From the cell containing the given text, extract its center point as [X, Y] coordinate. 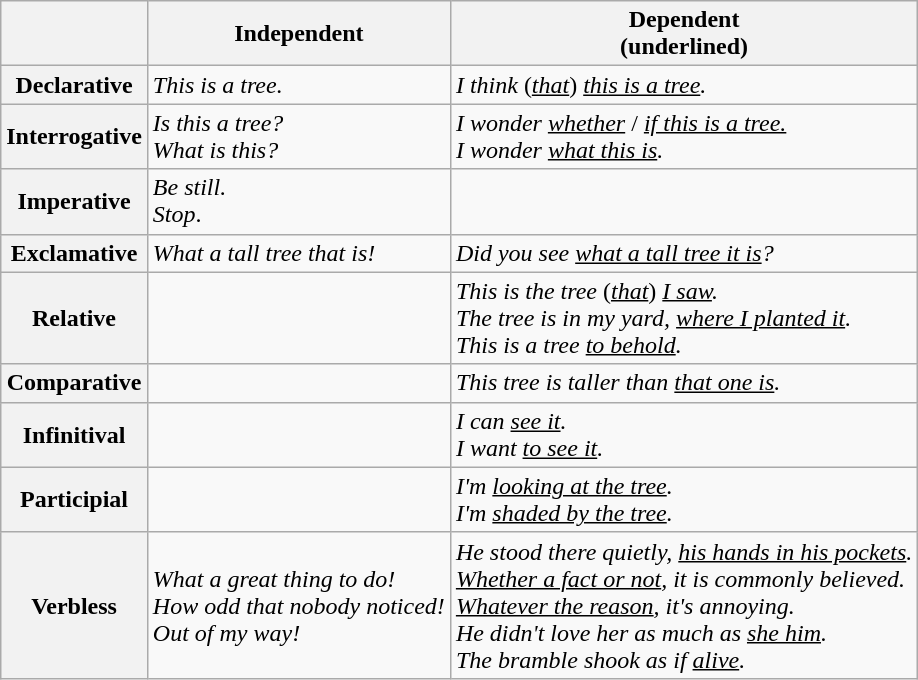
What a great thing to do!How odd that nobody noticed!Out of my way! [298, 605]
Declarative [74, 85]
Be still.Stop. [298, 202]
Exclamative [74, 253]
What a tall tree that is! [298, 253]
Dependent(underlined) [684, 34]
Verbless [74, 605]
Is this a tree?What is this? [298, 136]
Did you see what a tall tree it is? [684, 253]
I'm looking at the tree.I'm shaded by the tree. [684, 500]
Infinitival [74, 434]
Participial [74, 500]
I think (that) this is a tree. [684, 85]
This is the tree (that) I saw.The tree is in my yard, where I planted it.This is a tree to behold. [684, 318]
I wonder whether / if this is a tree.I wonder what this is. [684, 136]
Imperative [74, 202]
This is a tree. [298, 85]
Independent [298, 34]
Interrogative [74, 136]
I can see it.I want to see it. [684, 434]
Relative [74, 318]
Comparative [74, 383]
This tree is taller than that one is. [684, 383]
